Extract the (x, y) coordinate from the center of the cell holding the provided text.  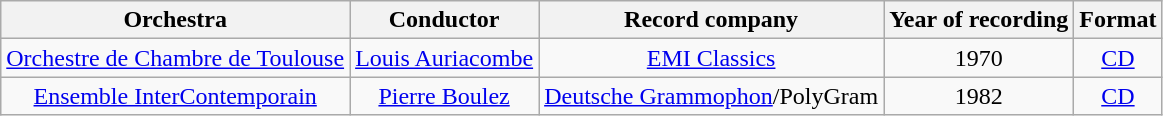
1982 (979, 96)
Format (1118, 20)
1970 (979, 58)
Louis Auriacombe (444, 58)
Year of recording (979, 20)
Ensemble InterContemporain (176, 96)
Orchestre de Chambre de Toulouse (176, 58)
Pierre Boulez (444, 96)
Orchestra (176, 20)
EMI Classics (712, 58)
Record company (712, 20)
Conductor (444, 20)
Deutsche Grammophon/PolyGram (712, 96)
